Provide the [X, Y] coordinate of the cell's center where the given text is located.  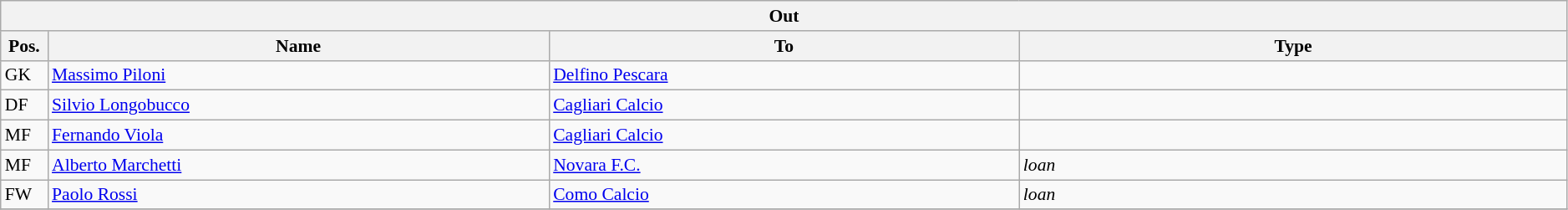
FW [24, 195]
Silvio Longobucco [298, 105]
Name [298, 46]
Out [784, 16]
Type [1293, 46]
Alberto Marchetti [298, 165]
Como Calcio [784, 195]
GK [24, 75]
Novara F.C. [784, 165]
To [784, 46]
Massimo Piloni [298, 75]
Fernando Viola [298, 136]
Paolo Rossi [298, 195]
DF [24, 105]
Delfino Pescara [784, 75]
Pos. [24, 46]
